Identify which cell holds the provided text, then report its (X, Y) central coordinate. 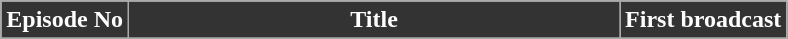
Episode No (65, 20)
Title (374, 20)
First broadcast (704, 20)
